Identify which cell holds the provided text, then report its (x, y) central coordinate. 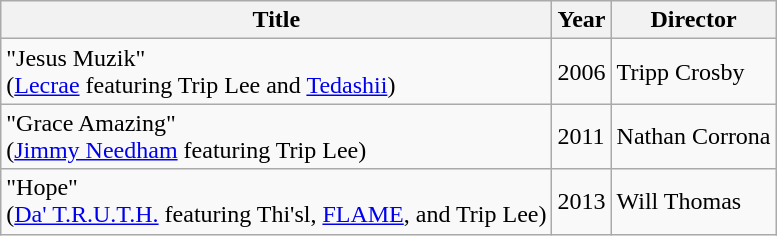
Director (694, 20)
2013 (582, 202)
"Grace Amazing" (Jimmy Needham featuring Trip Lee) (276, 136)
Year (582, 20)
Title (276, 20)
Nathan Corrona (694, 136)
2006 (582, 72)
Will Thomas (694, 202)
"Hope" (Da' T.R.U.T.H. featuring Thi'sl, FLAME, and Trip Lee) (276, 202)
Tripp Crosby (694, 72)
"Jesus Muzik" (Lecrae featuring Trip Lee and Tedashii) (276, 72)
2011 (582, 136)
